For the text-containing cell, return its midpoint in (x, y) coordinate format. 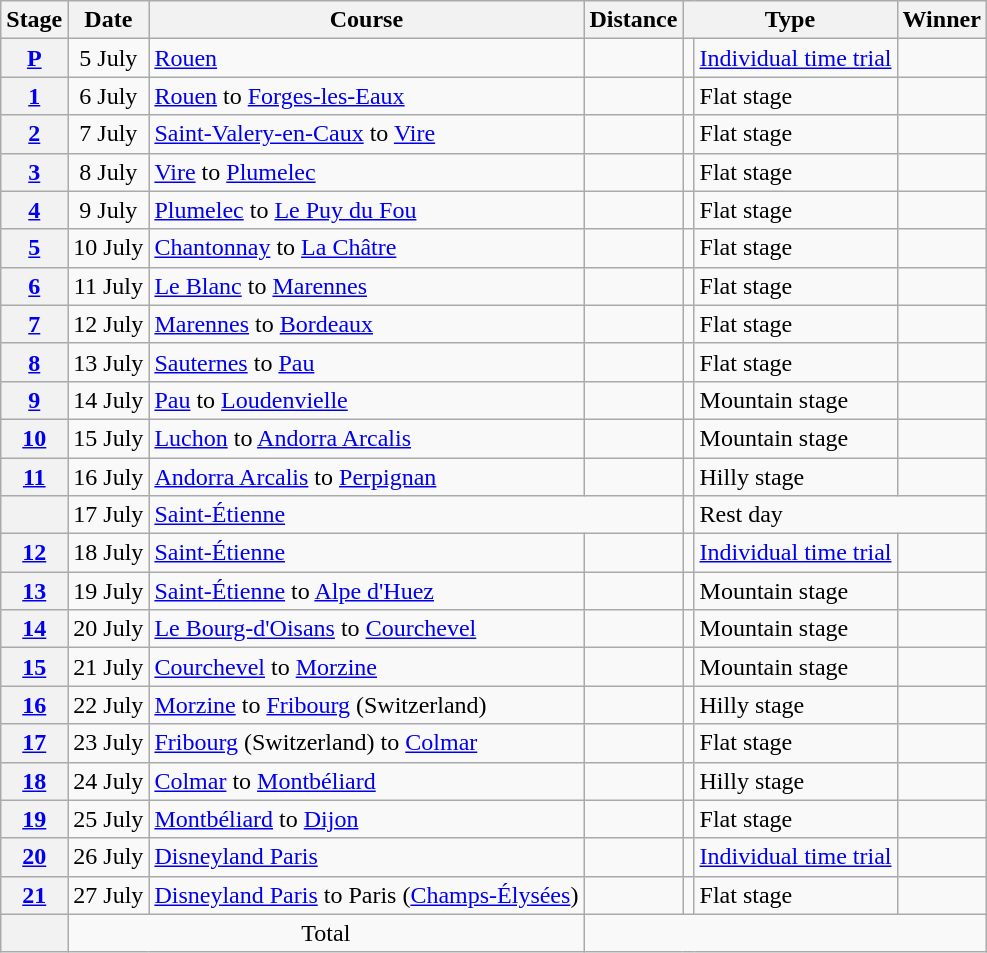
Montbéliard to Dijon (366, 819)
Distance (634, 20)
13 (34, 591)
1 (34, 96)
21 (34, 895)
Rouen to Forges-les-Eaux (366, 96)
Marennes to Bordeaux (366, 324)
14 (34, 629)
2 (34, 134)
23 July (108, 743)
Luchon to Andorra Arcalis (366, 438)
Fribourg (Switzerland) to Colmar (366, 743)
8 (34, 362)
Disneyland Paris to Paris (Champs-Élysées) (366, 895)
Andorra Arcalis to Perpignan (366, 477)
19 (34, 819)
20 (34, 857)
Colmar to Montbéliard (366, 781)
Chantonnay to La Châtre (366, 248)
18 July (108, 553)
7 July (108, 134)
Le Bourg-d'Oisans to Courchevel (366, 629)
7 (34, 324)
10 (34, 438)
9 July (108, 210)
16 (34, 705)
16 July (108, 477)
22 July (108, 705)
P (34, 58)
21 July (108, 667)
17 (34, 743)
11 (34, 477)
Saint-Valery-en-Caux to Vire (366, 134)
Saint-Étienne to Alpe d'Huez (366, 591)
Vire to Plumelec (366, 172)
15 July (108, 438)
11 July (108, 286)
3 (34, 172)
5 July (108, 58)
14 July (108, 400)
Stage (34, 20)
Plumelec to Le Puy du Fou (366, 210)
27 July (108, 895)
8 July (108, 172)
Type (790, 20)
26 July (108, 857)
Rouen (366, 58)
5 (34, 248)
13 July (108, 362)
19 July (108, 591)
Disneyland Paris (366, 857)
Pau to Loudenvielle (366, 400)
Date (108, 20)
Le Blanc to Marennes (366, 286)
4 (34, 210)
25 July (108, 819)
20 July (108, 629)
Course (366, 20)
Morzine to Fribourg (Switzerland) (366, 705)
17 July (108, 515)
Courchevel to Morzine (366, 667)
15 (34, 667)
Total (326, 933)
Winner (942, 20)
Rest day (840, 515)
18 (34, 781)
12 (34, 553)
6 July (108, 96)
10 July (108, 248)
24 July (108, 781)
Sauternes to Pau (366, 362)
6 (34, 286)
9 (34, 400)
12 July (108, 324)
